For the text-containing cell, return its midpoint in [X, Y] coordinate format. 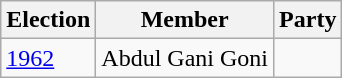
Election [48, 20]
1962 [48, 58]
Member [185, 20]
Abdul Gani Goni [185, 58]
Party [308, 20]
